Extract the (x, y) coordinate from the center of the cell holding the provided text.  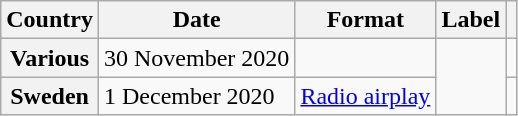
30 November 2020 (196, 58)
Various (50, 58)
1 December 2020 (196, 96)
Format (366, 20)
Radio airplay (366, 96)
Country (50, 20)
Sweden (50, 96)
Label (471, 20)
Date (196, 20)
